Locate the cell with the specified text and output its (X, Y) center coordinate. 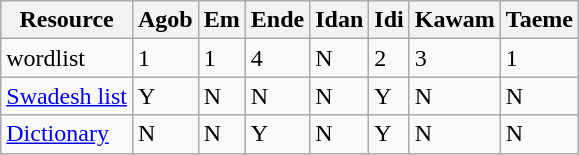
Ende (277, 20)
Taeme (539, 20)
4 (277, 58)
Em (222, 20)
Kawam (454, 20)
Agob (165, 20)
2 (389, 58)
Swadesh list (67, 96)
wordlist (67, 58)
Idan (340, 20)
3 (454, 58)
Resource (67, 20)
Dictionary (67, 134)
Idi (389, 20)
